Locate the cell with the specified text and output its (X, Y) center coordinate. 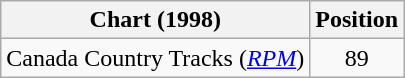
Canada Country Tracks (RPM) (156, 58)
89 (357, 58)
Position (357, 20)
Chart (1998) (156, 20)
